Identify which cell holds the provided text, then report its (x, y) central coordinate. 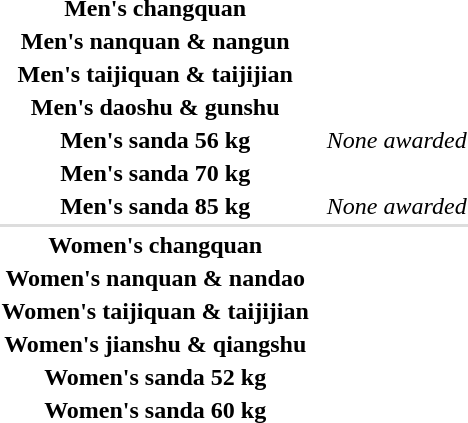
Men's nanquan & nangun (155, 41)
Men's taijiquan & taijijian (155, 74)
Men's sanda 56 kg (155, 140)
Men's sanda 85 kg (155, 206)
Women's taijiquan & taijijian (155, 311)
Men's daoshu & gunshu (155, 107)
Men's sanda 70 kg (155, 173)
Women's nanquan & nandao (155, 278)
Women's changquan (155, 245)
Women's jianshu & qiangshu (155, 344)
Women's sanda 52 kg (155, 377)
